From the cell containing the given text, extract its center point as [X, Y] coordinate. 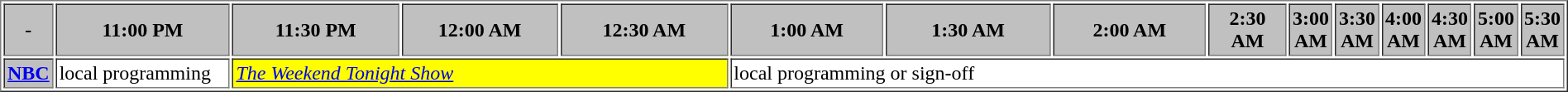
5:30 AM [1542, 30]
2:00 AM [1130, 30]
5:00 AM [1495, 30]
- [28, 30]
12:00 AM [480, 30]
3:30 AM [1356, 30]
2:30 AM [1248, 30]
1:00 AM [807, 30]
4:30 AM [1449, 30]
11:00 PM [142, 30]
4:00 AM [1403, 30]
NBC [28, 73]
3:00 AM [1310, 30]
12:30 AM [644, 30]
local programming or sign-off [1148, 73]
1:30 AM [968, 30]
local programming [142, 73]
The Weekend Tonight Show [480, 73]
11:30 PM [316, 30]
